Determine the (x, y) coordinate at the center of the cell enclosing the given text.  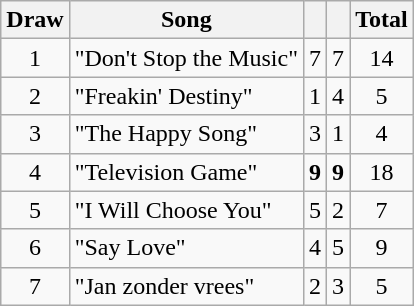
"Say Love" (186, 248)
14 (382, 58)
Total (382, 20)
"Freakin' Destiny" (186, 96)
6 (35, 248)
18 (382, 172)
"The Happy Song" (186, 134)
"I Will Choose You" (186, 210)
Song (186, 20)
Draw (35, 20)
"Don't Stop the Music" (186, 58)
"Television Game" (186, 172)
"Jan zonder vrees" (186, 286)
